Return the (x, y) coordinate for the center point of the cell that contains the specified text.  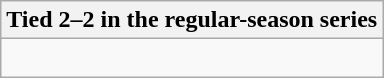
Tied 2–2 in the regular-season series (192, 20)
